Provide the [x, y] coordinate of the cell's center where the given text is located.  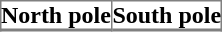
North pole [56, 15]
South pole [167, 15]
